Extract the [x, y] coordinate from the center of the cell holding the provided text.  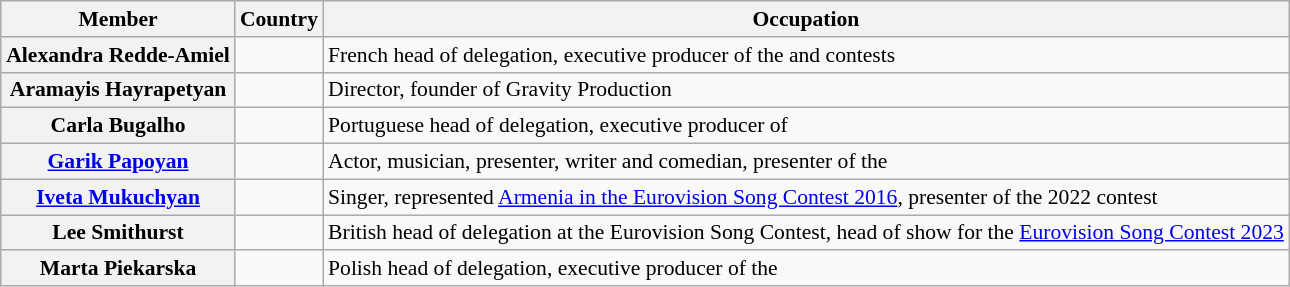
French head of delegation, executive producer of the and contests [806, 55]
Country [279, 19]
Marta Piekarska [118, 269]
Member [118, 19]
Portuguese head of delegation, executive producer of [806, 126]
Director, founder of Gravity Production [806, 90]
British head of delegation at the Eurovision Song Contest, head of show for the Eurovision Song Contest 2023 [806, 233]
Occupation [806, 19]
Aramayis Hayrapetyan [118, 90]
Alexandra Redde-Amiel [118, 55]
Polish head of delegation, executive producer of the [806, 269]
Garik Papoyan [118, 162]
Lee Smithurst [118, 233]
Iveta Mukuchyan [118, 197]
Singer, represented Armenia in the Eurovision Song Contest 2016, presenter of the 2022 contest [806, 197]
Actor, musician, presenter, writer and comedian, presenter of the [806, 162]
Carla Bugalho [118, 126]
